Extract the [x, y] coordinate from the center of the cell holding the provided text.  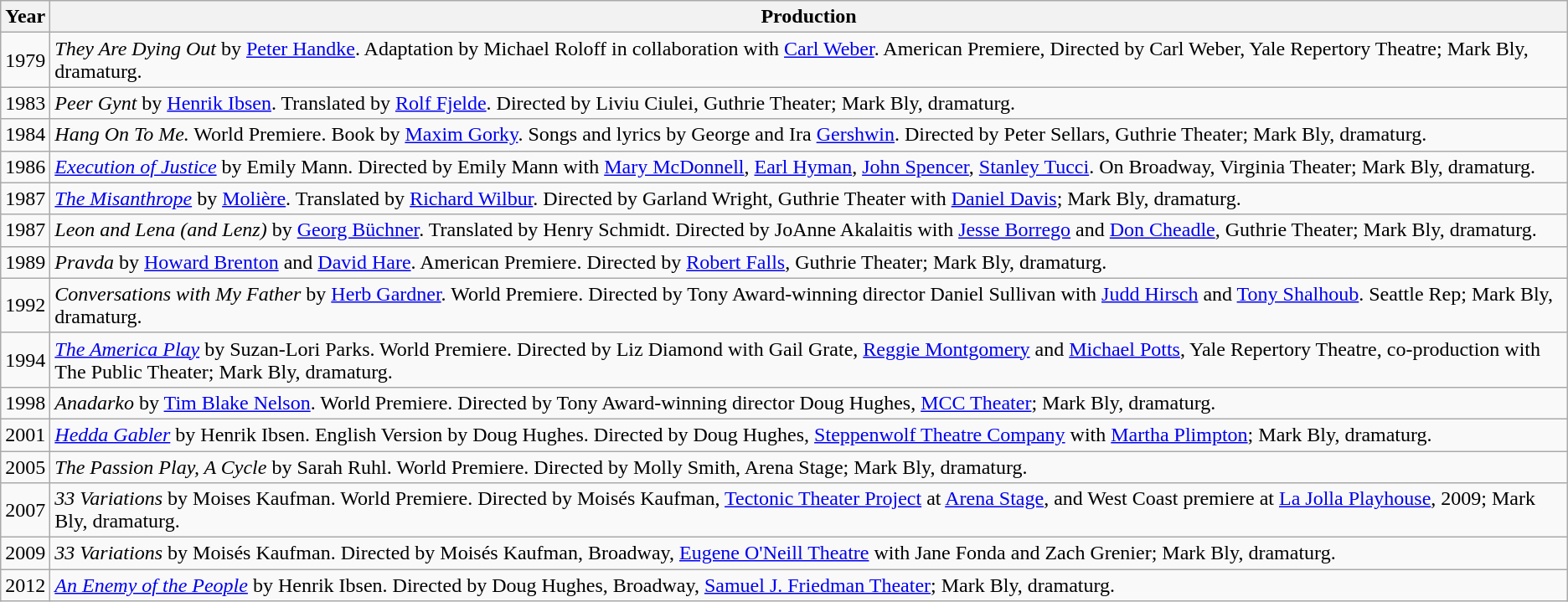
The Passion Play, A Cycle by Sarah Ruhl. World Premiere. Directed by Molly Smith, Arena Stage; Mark Bly, dramaturg. [809, 466]
2012 [25, 585]
Production [809, 17]
Peer Gynt by Henrik Ibsen. Translated by Rolf Fjelde. Directed by Liviu Ciulei, Guthrie Theater; Mark Bly, dramaturg. [809, 103]
1998 [25, 403]
2005 [25, 466]
The Misanthrope by Molière. Translated by Richard Wilbur. Directed by Garland Wright, Guthrie Theater with Daniel Davis; Mark Bly, dramaturg. [809, 198]
Year [25, 17]
An Enemy of the People by Henrik Ibsen. Directed by Doug Hughes, Broadway, Samuel J. Friedman Theater; Mark Bly, dramaturg. [809, 585]
Pravda by Howard Brenton and David Hare. American Premiere. Directed by Robert Falls, Guthrie Theater; Mark Bly, dramaturg. [809, 262]
1994 [25, 360]
2007 [25, 511]
2001 [25, 435]
1983 [25, 103]
1992 [25, 305]
2009 [25, 553]
33 Variations by Moisés Kaufman. Directed by Moisés Kaufman, Broadway, Eugene O'Neill Theatre with Jane Fonda and Zach Grenier; Mark Bly, dramaturg. [809, 553]
1986 [25, 167]
1984 [25, 135]
Anadarko by Tim Blake Nelson. World Premiere. Directed by Tony Award-winning director Doug Hughes, MCC Theater; Mark Bly, dramaturg. [809, 403]
1979 [25, 60]
1989 [25, 262]
